Identify which cell holds the provided text, then report its (X, Y) central coordinate. 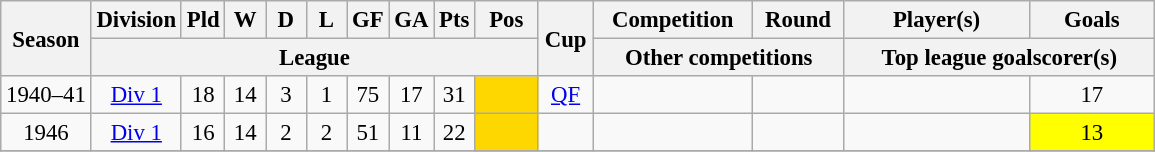
Competition (672, 20)
D (286, 20)
1 (326, 95)
11 (412, 133)
13 (1092, 133)
75 (368, 95)
GF (368, 20)
Top league goalscorer(s) (1000, 58)
16 (203, 133)
GA (412, 20)
Round (798, 20)
L (326, 20)
51 (368, 133)
3 (286, 95)
Goals (1092, 20)
22 (454, 133)
Division (136, 20)
Cup (566, 38)
Pld (203, 20)
Pts (454, 20)
31 (454, 95)
1940–41 (46, 95)
18 (203, 95)
Season (46, 38)
League (314, 58)
Player(s) (936, 20)
Pos (506, 20)
1946 (46, 133)
QF (566, 95)
Other competitions (718, 58)
W (246, 20)
